Search for the cell housing the specified text and yield its [x, y] center coordinate. 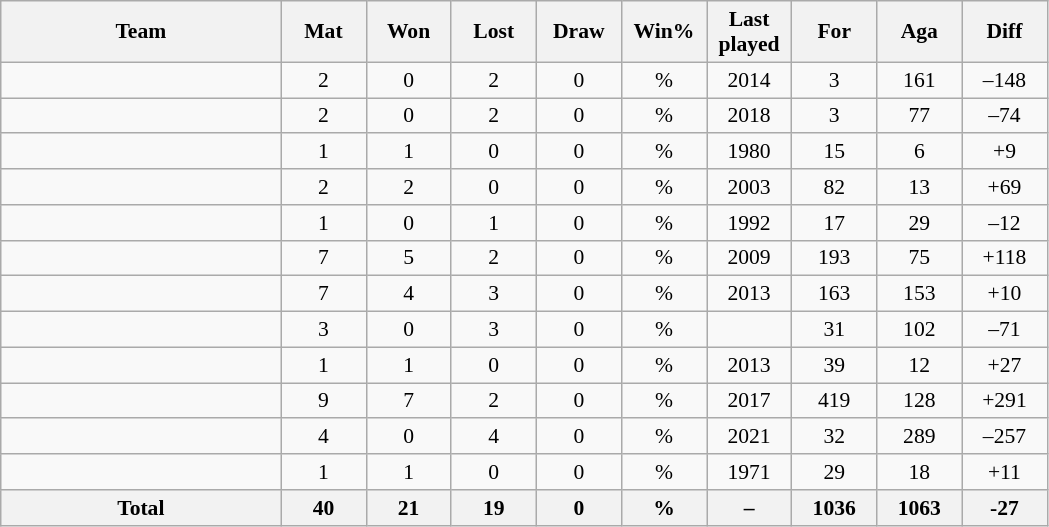
77 [920, 116]
5 [408, 258]
+291 [1004, 401]
+27 [1004, 365]
2021 [748, 437]
–12 [1004, 223]
+9 [1004, 152]
-27 [1004, 508]
128 [920, 401]
1980 [748, 152]
15 [834, 152]
Win% [664, 32]
1036 [834, 508]
9 [324, 401]
+69 [1004, 187]
82 [834, 187]
6 [920, 152]
32 [834, 437]
2018 [748, 116]
Draw [578, 32]
163 [834, 294]
19 [494, 508]
–71 [1004, 330]
39 [834, 365]
Diff [1004, 32]
2014 [748, 80]
Team [141, 32]
+10 [1004, 294]
1063 [920, 508]
1971 [748, 472]
2017 [748, 401]
75 [920, 258]
2009 [748, 258]
+11 [1004, 472]
Lost [494, 32]
Won [408, 32]
Aga [920, 32]
31 [834, 330]
102 [920, 330]
21 [408, 508]
Mat [324, 32]
419 [834, 401]
2003 [748, 187]
153 [920, 294]
For [834, 32]
–148 [1004, 80]
–257 [1004, 437]
40 [324, 508]
13 [920, 187]
+118 [1004, 258]
12 [920, 365]
161 [920, 80]
289 [920, 437]
1992 [748, 223]
18 [920, 472]
– [748, 508]
Total [141, 508]
Last played [748, 32]
17 [834, 223]
193 [834, 258]
–74 [1004, 116]
